Detect which cell encompasses the target text, then output its (x, y) center coordinate. 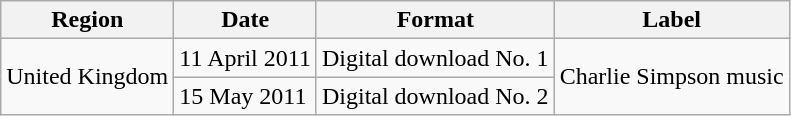
United Kingdom (88, 77)
Region (88, 20)
Charlie Simpson music (672, 77)
Label (672, 20)
Digital download No. 2 (435, 96)
11 April 2011 (246, 58)
Digital download No. 1 (435, 58)
15 May 2011 (246, 96)
Format (435, 20)
Date (246, 20)
